Determine the [x, y] coordinate at the center of the cell enclosing the given text.  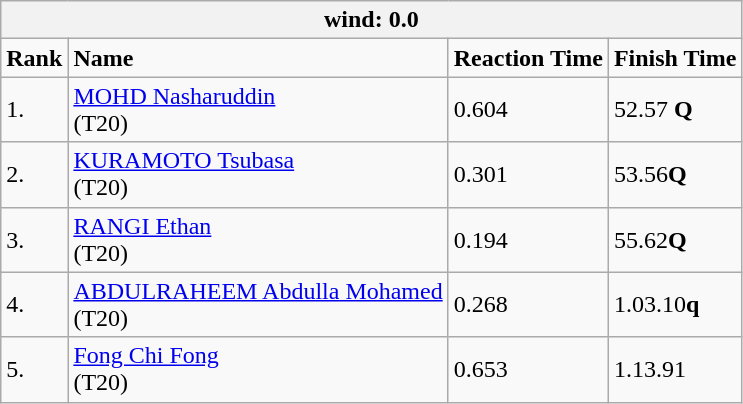
Rank [34, 58]
1. [34, 110]
1.03.10q [675, 304]
RANGI Ethan(T20) [258, 240]
0.301 [528, 174]
Finish Time [675, 58]
Reaction Time [528, 58]
55.62Q [675, 240]
Name [258, 58]
3. [34, 240]
MOHD Nasharuddin(T20) [258, 110]
ABDULRAHEEM Abdulla Mohamed(T20) [258, 304]
wind: 0.0 [372, 20]
4. [34, 304]
0.194 [528, 240]
1.13.91 [675, 370]
52.57 Q [675, 110]
KURAMOTO Tsubasa(T20) [258, 174]
0.604 [528, 110]
Fong Chi Fong(T20) [258, 370]
53.56Q [675, 174]
2. [34, 174]
0.268 [528, 304]
5. [34, 370]
0.653 [528, 370]
